From the cell containing the given text, extract its center point as [X, Y] coordinate. 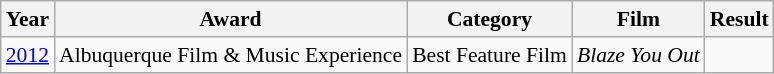
2012 [28, 55]
Result [740, 19]
Category [490, 19]
Award [230, 19]
Blaze You Out [638, 55]
Albuquerque Film & Music Experience [230, 55]
Film [638, 19]
Year [28, 19]
Best Feature Film [490, 55]
